Extract the (X, Y) coordinate from the center of the cell holding the provided text.  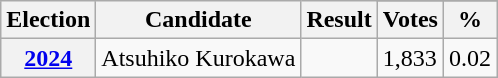
2024 (48, 58)
Result (339, 20)
Atsuhiko Kurokawa (198, 58)
% (470, 20)
Candidate (198, 20)
1,833 (410, 58)
0.02 (470, 58)
Election (48, 20)
Votes (410, 20)
